Search for the cell housing the specified text and yield its [X, Y] center coordinate. 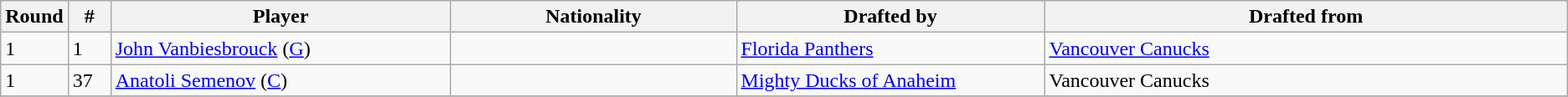
Round [34, 17]
Drafted from [1306, 17]
Anatoli Semenov (C) [281, 80]
37 [89, 80]
# [89, 17]
Florida Panthers [890, 48]
Player [281, 17]
Nationality [593, 17]
Mighty Ducks of Anaheim [890, 80]
Drafted by [890, 17]
John Vanbiesbrouck (G) [281, 48]
